Return (X, Y) of the center of cell containing provided text 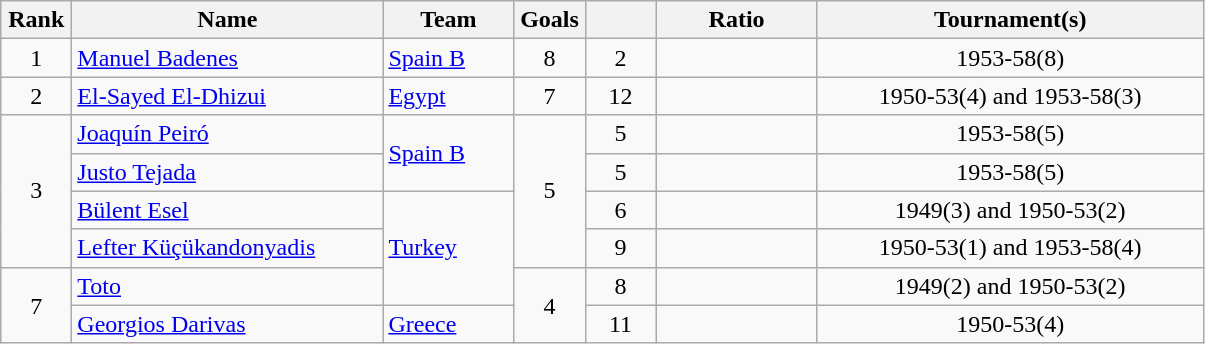
Greece (448, 324)
Joaquín Peiró (228, 134)
9 (620, 248)
Egypt (448, 96)
12 (620, 96)
1950-53(4) and 1953-58(3) (1010, 96)
Georgios Darivas (228, 324)
4 (550, 305)
11 (620, 324)
1949(2) and 1950-53(2) (1010, 286)
El-Sayed El-Dhizui (228, 96)
3 (36, 191)
Tournament(s) (1010, 20)
Justo Tejada (228, 172)
1950-53(4) (1010, 324)
Ratio (736, 20)
Lefter Küçükandonyadis (228, 248)
Team (448, 20)
1949(3) and 1950-53(2) (1010, 210)
Manuel Badenes (228, 58)
Goals (550, 20)
Bülent Esel (228, 210)
1953-58(8) (1010, 58)
Toto (228, 286)
1 (36, 58)
6 (620, 210)
Turkey (448, 248)
Rank (36, 20)
1950-53(1) and 1953-58(4) (1010, 248)
Name (228, 20)
